Locate the cell with the specified text and output its (x, y) center coordinate. 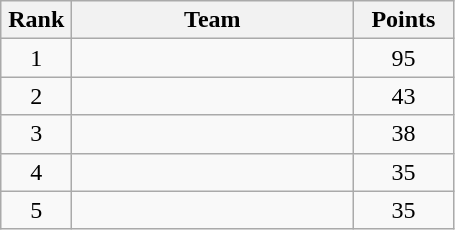
1 (36, 58)
43 (404, 96)
38 (404, 134)
Points (404, 20)
Rank (36, 20)
2 (36, 96)
Team (212, 20)
3 (36, 134)
4 (36, 172)
95 (404, 58)
5 (36, 210)
